Locate the cell with the specified text and output its (X, Y) center coordinate. 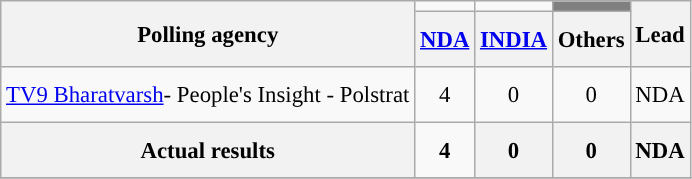
Others (591, 40)
Lead (660, 34)
TV9 Bharatvarsh- People's Insight - Polstrat (208, 95)
Polling agency (208, 34)
Actual results (208, 151)
INDIA (514, 40)
